Scan for the cell matching the given text and deliver its [X, Y] coordinate at center. 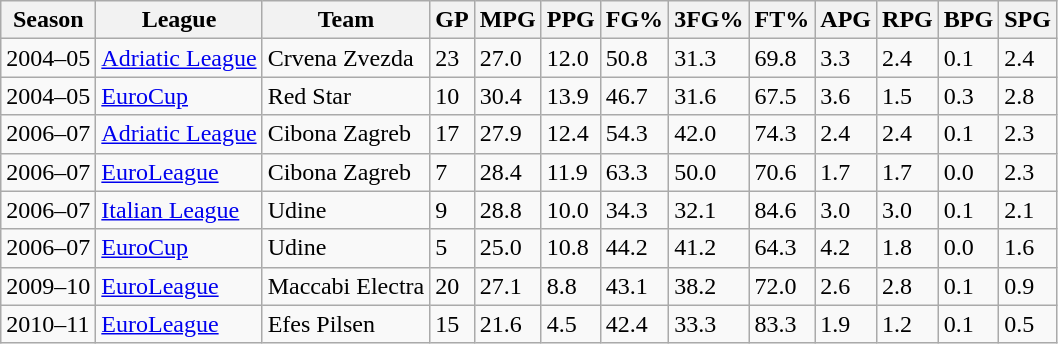
30.4 [508, 96]
5 [452, 248]
54.3 [634, 134]
4.2 [846, 248]
2.1 [1028, 210]
46.7 [634, 96]
20 [452, 286]
67.5 [782, 96]
1.5 [908, 96]
28.8 [508, 210]
3.6 [846, 96]
50.8 [634, 58]
FG% [634, 20]
44.2 [634, 248]
SPG [1028, 20]
28.4 [508, 172]
2010–11 [48, 324]
15 [452, 324]
63.3 [634, 172]
Red Star [346, 96]
Maccabi Electra [346, 286]
1.2 [908, 324]
Efes Pilsen [346, 324]
27.9 [508, 134]
42.4 [634, 324]
10.0 [570, 210]
8.8 [570, 286]
84.6 [782, 210]
34.3 [634, 210]
32.1 [709, 210]
Team [346, 20]
0.5 [1028, 324]
1.8 [908, 248]
2.6 [846, 286]
64.3 [782, 248]
31.3 [709, 58]
GP [452, 20]
41.2 [709, 248]
PPG [570, 20]
11.9 [570, 172]
13.9 [570, 96]
27.1 [508, 286]
RPG [908, 20]
3FG% [709, 20]
9 [452, 210]
0.9 [1028, 286]
21.6 [508, 324]
1.9 [846, 324]
42.0 [709, 134]
10 [452, 96]
FT% [782, 20]
2009–10 [48, 286]
3.3 [846, 58]
25.0 [508, 248]
10.8 [570, 248]
33.3 [709, 324]
Season [48, 20]
4.5 [570, 324]
31.6 [709, 96]
12.4 [570, 134]
50.0 [709, 172]
23 [452, 58]
APG [846, 20]
70.6 [782, 172]
League [179, 20]
7 [452, 172]
17 [452, 134]
43.1 [634, 286]
Italian League [179, 210]
74.3 [782, 134]
Crvena Zvezda [346, 58]
83.3 [782, 324]
BPG [968, 20]
1.6 [1028, 248]
12.0 [570, 58]
27.0 [508, 58]
38.2 [709, 286]
0.3 [968, 96]
72.0 [782, 286]
MPG [508, 20]
69.8 [782, 58]
